Find where the given text appears and provide that cell's center as (X, Y) coordinate. 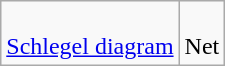
Net (202, 34)
Schlegel diagram (90, 34)
